Capture the cell that displays the provided text and extract its (x, y) central coordinate. 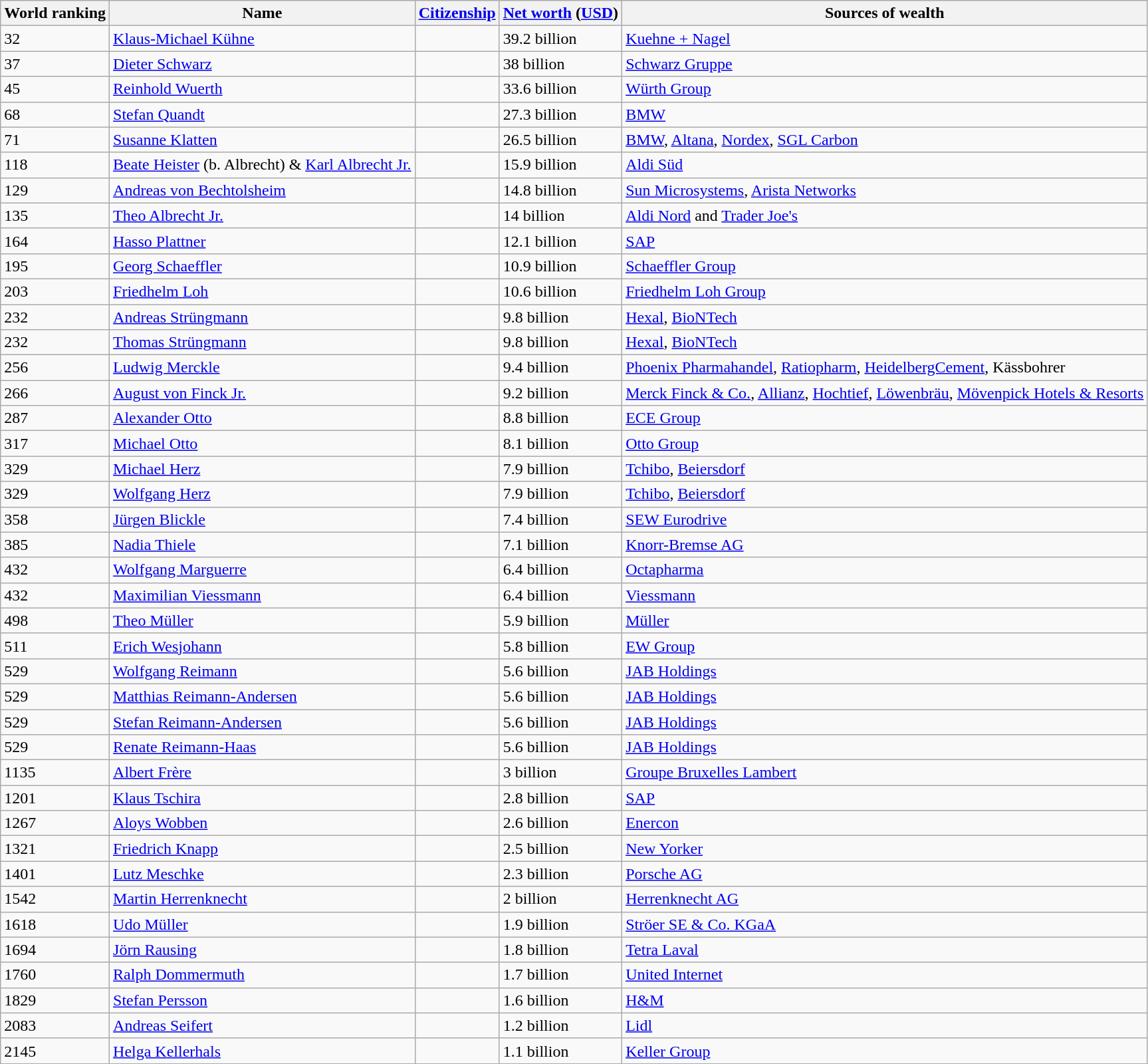
1.6 billion (560, 1000)
Reinhold Wuerth (263, 89)
Wolfgang Herz (263, 494)
Aloys Wobben (263, 823)
2 billion (560, 899)
14 billion (560, 215)
Net worth (USD) (560, 13)
Sources of wealth (885, 13)
1829 (55, 1000)
World ranking (55, 13)
8.8 billion (560, 418)
1321 (55, 849)
Aldi Nord and Trader Joe's (885, 215)
Martin Herrenknecht (263, 899)
Würth Group (885, 89)
12.1 billion (560, 241)
Enercon (885, 823)
9.4 billion (560, 368)
511 (55, 646)
15.9 billion (560, 165)
New Yorker (885, 849)
45 (55, 89)
Octapharma (885, 570)
266 (55, 393)
1.1 billion (560, 1051)
Udo Müller (263, 924)
10.6 billion (560, 291)
Schaeffler Group (885, 266)
10.9 billion (560, 266)
2.8 billion (560, 798)
Erich Wesjohann (263, 646)
Andreas von Bechtolsheim (263, 190)
Knorr-Bremse AG (885, 545)
Klaus Tschira (263, 798)
7.1 billion (560, 545)
Keller Group (885, 1051)
71 (55, 140)
2.5 billion (560, 849)
Wolfgang Marguerre (263, 570)
68 (55, 114)
Otto Group (885, 444)
3 billion (560, 773)
256 (55, 368)
H&M (885, 1000)
Phoenix Pharmahandel, Ratiopharm, HeidelbergCement, Kässbohrer (885, 368)
EW Group (885, 646)
195 (55, 266)
8.1 billion (560, 444)
1.8 billion (560, 950)
Maximilian Viessmann (263, 595)
287 (55, 418)
37 (55, 64)
Klaus-Michael Kühne (263, 39)
5.9 billion (560, 620)
164 (55, 241)
358 (55, 519)
14.8 billion (560, 190)
1694 (55, 950)
Citizenship (457, 13)
Hasso Plattner (263, 241)
1760 (55, 975)
Theo Albrecht Jr. (263, 215)
38 billion (560, 64)
ECE Group (885, 418)
7.4 billion (560, 519)
August von Finck Jr. (263, 393)
32 (55, 39)
Wolfgang Reimann (263, 671)
Friedhelm Loh (263, 291)
Stefan Quandt (263, 114)
Michael Otto (263, 444)
1201 (55, 798)
118 (55, 165)
Friedhelm Loh Group (885, 291)
BMW, Altana, Nordex, SGL Carbon (885, 140)
Michael Herz (263, 469)
Renate Reimann-Haas (263, 747)
United Internet (885, 975)
Aldi Süd (885, 165)
Andreas Strüngmann (263, 317)
498 (55, 620)
Thomas Strüngmann (263, 342)
26.5 billion (560, 140)
1618 (55, 924)
1.9 billion (560, 924)
Nadia Thiele (263, 545)
Ralph Dommermuth (263, 975)
Lidl (885, 1025)
Tetra Laval (885, 950)
1267 (55, 823)
385 (55, 545)
Beate Heister (b. Albrecht) & Karl Albrecht Jr. (263, 165)
Albert Frère (263, 773)
Andreas Seifert (263, 1025)
Groupe Bruxelles Lambert (885, 773)
Ludwig Merckle (263, 368)
129 (55, 190)
Theo Müller (263, 620)
317 (55, 444)
1.2 billion (560, 1025)
Name (263, 13)
2083 (55, 1025)
Viessmann (885, 595)
5.8 billion (560, 646)
1135 (55, 773)
Jörn Rausing (263, 950)
33.6 billion (560, 89)
27.3 billion (560, 114)
SEW Eurodrive (885, 519)
BMW (885, 114)
Lutz Meschke (263, 874)
Herrenknecht AG (885, 899)
Schwarz Gruppe (885, 64)
Kuehne + Nagel (885, 39)
2.6 billion (560, 823)
39.2 billion (560, 39)
1542 (55, 899)
135 (55, 215)
2145 (55, 1051)
Stefan Persson (263, 1000)
1401 (55, 874)
Matthias Reimann-Andersen (263, 696)
Friedrich Knapp (263, 849)
Müller (885, 620)
Stefan Reimann-Andersen (263, 722)
Jürgen Blickle (263, 519)
203 (55, 291)
Ströer SE & Co. KGaA (885, 924)
Helga Kellerhals (263, 1051)
Porsche AG (885, 874)
2.3 billion (560, 874)
1.7 billion (560, 975)
Susanne Klatten (263, 140)
9.2 billion (560, 393)
Merck Finck & Co., Allianz, Hochtief, Löwenbräu, Mövenpick Hotels & Resorts (885, 393)
Sun Microsystems, Arista Networks (885, 190)
Alexander Otto (263, 418)
Dieter Schwarz (263, 64)
Georg Schaeffler (263, 266)
